Search for the cell housing the specified text and yield its (x, y) center coordinate. 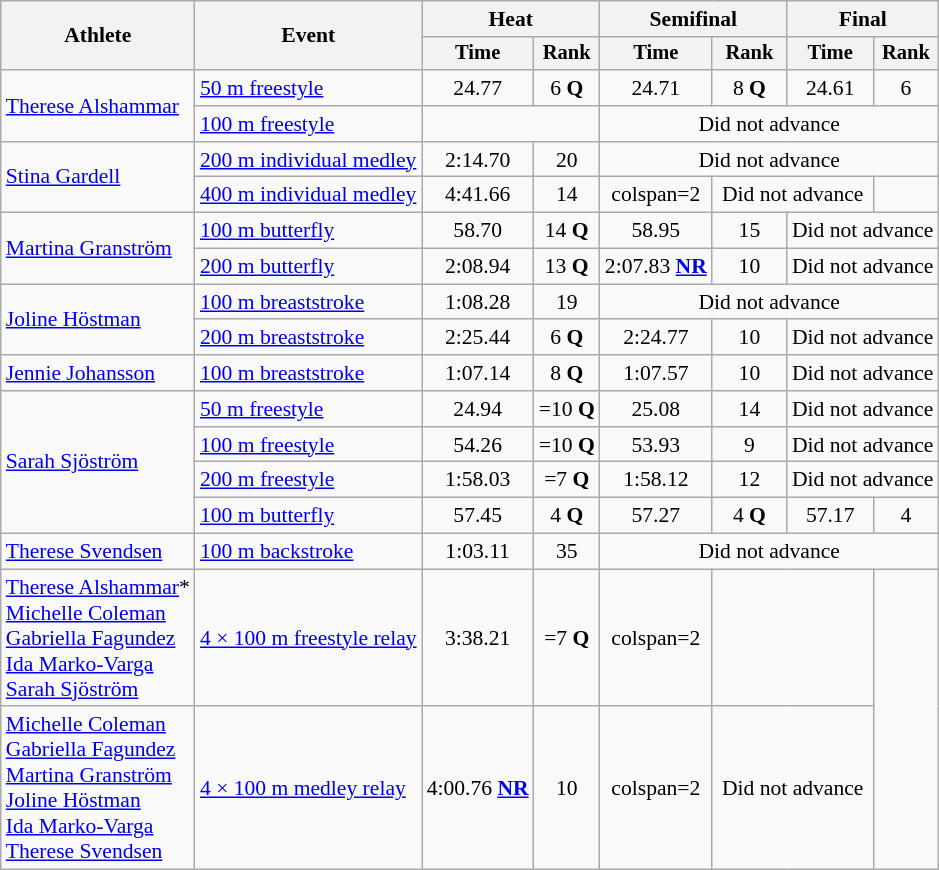
Stina Gardell (98, 178)
9 (750, 445)
14 Q (567, 231)
15 (750, 231)
Therese Alshammar*Michelle ColemanGabriella FagundezIda Marko-VargaSarah Sjöström (98, 638)
Athlete (98, 36)
19 (567, 302)
2:14.70 (478, 160)
53.93 (656, 445)
4 (906, 516)
24.77 (478, 88)
4 × 100 m medley relay (308, 788)
58.95 (656, 231)
1:03.11 (478, 552)
54.26 (478, 445)
6 (906, 88)
2:24.77 (656, 338)
100 m backstroke (308, 552)
20 (567, 160)
200 m individual medley (308, 160)
24.71 (656, 88)
24.61 (830, 88)
4:41.66 (478, 195)
200 m breaststroke (308, 338)
Semifinal (694, 19)
58.70 (478, 231)
4:00.76 NR (478, 788)
400 m individual medley (308, 195)
1:58.03 (478, 480)
Event (308, 36)
Therese Svendsen (98, 552)
Joline Höstman (98, 320)
25.08 (656, 409)
200 m freestyle (308, 480)
1:07.57 (656, 373)
Therese Alshammar (98, 106)
Jennie Johansson (98, 373)
Sarah Sjöström (98, 462)
1:58.12 (656, 480)
57.45 (478, 516)
2:25.44 (478, 338)
57.27 (656, 516)
Heat (511, 19)
1:08.28 (478, 302)
1:07.14 (478, 373)
24.94 (478, 409)
12 (750, 480)
3:38.21 (478, 638)
57.17 (830, 516)
4 × 100 m freestyle relay (308, 638)
2:07.83 NR (656, 267)
Michelle ColemanGabriella FagundezMartina GranströmJoline HöstmanIda Marko-VargaTherese Svendsen (98, 788)
13 Q (567, 267)
2:08.94 (478, 267)
Final (863, 19)
200 m butterfly (308, 267)
35 (567, 552)
Martina Granström (98, 248)
